Identify which cell holds the provided text, then report its (X, Y) central coordinate. 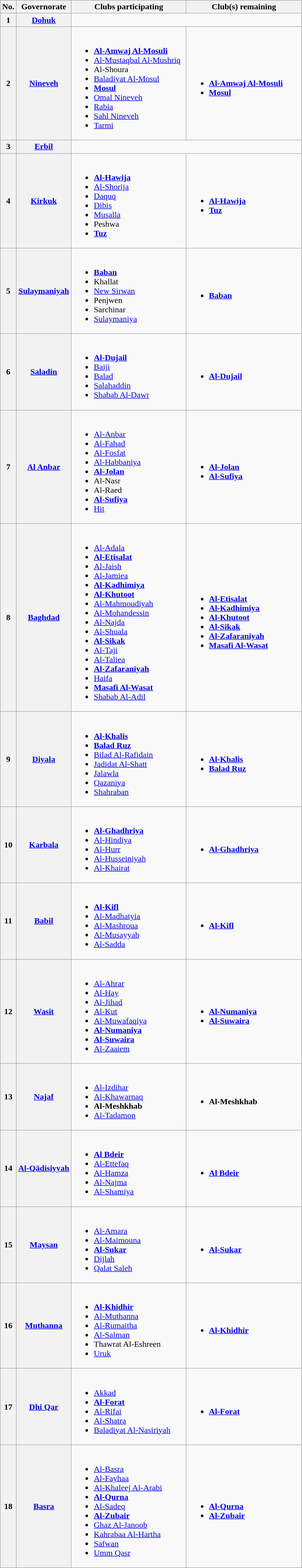
7 (8, 467)
Al-JolanAl-Sufiya (244, 467)
Al Bdeir (244, 1168)
Al-KhalisBalad RuzBilad Al-RafidainJadidat Al-ShattJalawlaQazaniyaShahraban (129, 759)
Al-EtisalatAl-KadhimiyaAl-KhutootAl-SikakAl-ZafaraniyahMasafi Al-Wasat (244, 618)
9 (8, 759)
Al-HawijaAl-ShorijaDaquqDibisMusallaPeshwaTuz (129, 201)
Al-NumaniyaAl-Suwaira (244, 1011)
Erbil (43, 147)
Al-Ghadhriya (244, 845)
Al-AhrarAl-HayAl-JihadAl-KutAl-MuwafaqiyaAl-NumaniyaAl-SuwairaAl-Zaaiem (129, 1011)
Al-BasraAl-FayhaaAl-Khaleej Al-ArabiAl-QurnaAl-SadeqAl-ZubairGhaz Al-JanoobKahrabaa Al-HarthaSafwanUmm Qasr (129, 1506)
Muthanna (43, 1326)
18 (8, 1506)
Baban (244, 291)
BabanKhallatNew SirwanPenjwenSarchinarSulaymaniya (129, 291)
Karbala (43, 845)
Governorate (43, 7)
15 (8, 1245)
Al-Qādisiyyah (43, 1168)
5 (8, 291)
Basra (43, 1506)
Babil (43, 921)
Al-Amwaj Al-MosuliAl-Mustaqbal Al-MushriqAl-ShouraBaladiyat Al-MosulMosulOmal NinevehRabiaSahl NinevehTarmi (129, 84)
Najaf (43, 1097)
Nineveh (43, 84)
Saladin (43, 372)
Al Anbar (43, 467)
Al BdeirAl-EttefaqAl-HamzaAl-NajmaAl-Shamiya (129, 1168)
Al-Dujail (244, 372)
Dhi Qar (43, 1407)
Diyala (43, 759)
Al-AnbarAl-FahadAl-FosfatAl-HabbaniyaAl-JolanAl-NasrAl-RaedAl-SufiyaHit (129, 467)
12 (8, 1011)
Wasit (43, 1011)
Maysan (43, 1245)
No. (8, 7)
13 (8, 1097)
Clubs participating (129, 7)
Kirkuk (43, 201)
4 (8, 201)
Al-IzdiharAl-KhawarnaqAl-MeshkhabAl-Tadamon (129, 1097)
Al-KhalisBalad Ruz (244, 759)
Sulaymaniyah (43, 291)
Al-Meshkhab (244, 1097)
Al-KiflAl-MadhatyiaAl-MashrouaAl-MusayyabAl-Sadda (129, 921)
17 (8, 1407)
Club(s) remaining (244, 7)
Dohuk (43, 20)
Al-Amwaj Al-MosuliMosul (244, 84)
Al-DujailBaijiBaladSalahaddinShabab Al-Dawr (129, 372)
Al-Khidhir (244, 1326)
8 (8, 618)
2 (8, 84)
Al-AmaraAl-MaimounaAl-SukarDijlahQalat Saleh (129, 1245)
Al-Kifl (244, 921)
6 (8, 372)
Al-HawijaTuz (244, 201)
1 (8, 20)
AkkadAl-ForatAl-RifaiAl-ShatraBaladiyat Al-Nasiriyah (129, 1407)
16 (8, 1326)
Al-Forat (244, 1407)
Baghdad (43, 618)
Al-QurnaAl-Zubair (244, 1506)
Al-KhidhirAl-MuthannaAl-RumaithaAl-SalmanThawrat Al-EshreenUruk (129, 1326)
Al-Sukar (244, 1245)
11 (8, 921)
Al-GhadhriyaAl-HindiyaAl-HurrAl-HusseiniyahAl-Khairat (129, 845)
3 (8, 147)
14 (8, 1168)
10 (8, 845)
